Return [X, Y] of the center of cell containing provided text 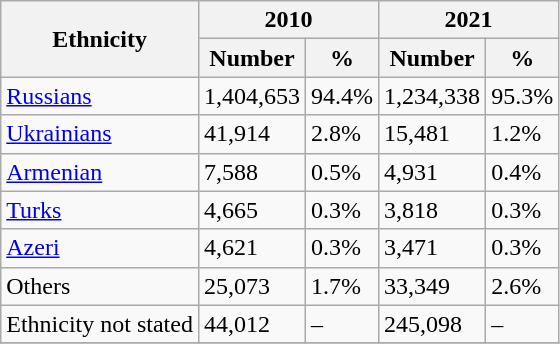
1.7% [342, 286]
Russians [100, 96]
Turks [100, 210]
2.6% [522, 286]
1,234,338 [432, 96]
1,404,653 [252, 96]
Ethnicity [100, 39]
Ethnicity not stated [100, 324]
3,818 [432, 210]
Armenian [100, 172]
0.4% [522, 172]
94.4% [342, 96]
0.5% [342, 172]
245,098 [432, 324]
2010 [288, 20]
1.2% [522, 134]
4,621 [252, 248]
95.3% [522, 96]
Azeri [100, 248]
4,665 [252, 210]
2.8% [342, 134]
25,073 [252, 286]
4,931 [432, 172]
2021 [469, 20]
44,012 [252, 324]
Others [100, 286]
33,349 [432, 286]
15,481 [432, 134]
7,588 [252, 172]
Ukrainians [100, 134]
3,471 [432, 248]
41,914 [252, 134]
